Find where the given text appears and provide that cell's center as [X, Y] coordinate. 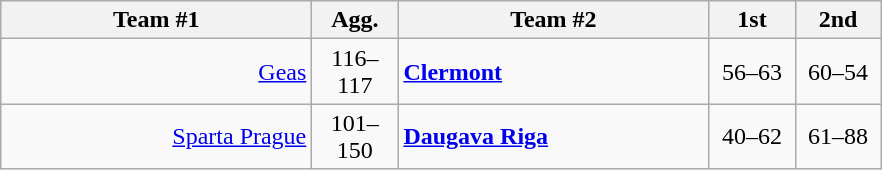
Agg. [355, 20]
Clermont [554, 72]
Team #1 [156, 20]
40–62 [752, 136]
Team #2 [554, 20]
101–150 [355, 136]
Geas [156, 72]
116–117 [355, 72]
Sparta Prague [156, 136]
2nd [838, 20]
56–63 [752, 72]
60–54 [838, 72]
61–88 [838, 136]
1st [752, 20]
Daugava Riga [554, 136]
